Capture the cell that displays the provided text and extract its (X, Y) central coordinate. 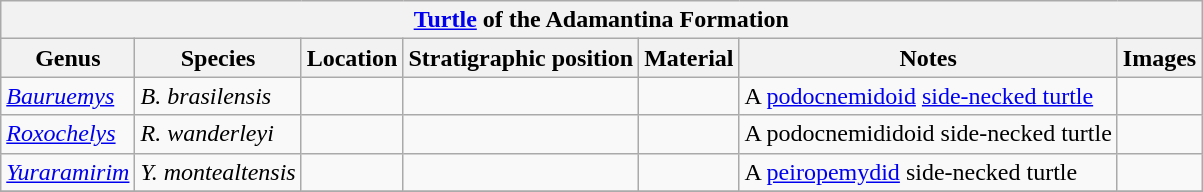
Yuraramirim (68, 172)
A peiropemydid side-necked turtle (928, 172)
A podocnemidoid side-necked turtle (928, 96)
Turtle of the Adamantina Formation (602, 20)
A podocnemididoid side-necked turtle (928, 134)
B. brasilensis (218, 96)
Bauruemys (68, 96)
Genus (68, 58)
Material (689, 58)
Y. montealtensis (218, 172)
R. wanderleyi (218, 134)
Notes (928, 58)
Species (218, 58)
Roxochelys (68, 134)
Images (1159, 58)
Stratigraphic position (521, 58)
Location (352, 58)
